Identify which cell holds the provided text, then report its (x, y) central coordinate. 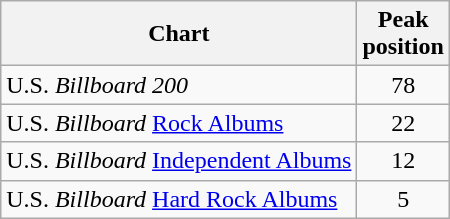
22 (403, 123)
78 (403, 85)
U.S. Billboard Independent Albums (179, 161)
Peakposition (403, 34)
12 (403, 161)
Chart (179, 34)
U.S. Billboard Rock Albums (179, 123)
5 (403, 199)
U.S. Billboard Hard Rock Albums (179, 199)
U.S. Billboard 200 (179, 85)
